Identify which cell holds the provided text, then report its (x, y) central coordinate. 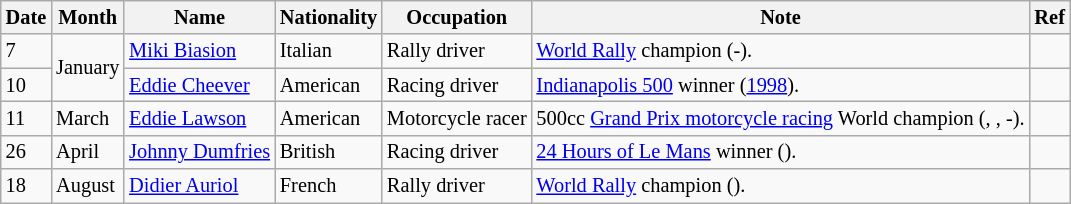
April (88, 152)
Month (88, 17)
March (88, 118)
Ref (1050, 17)
French (328, 186)
Name (200, 17)
Indianapolis 500 winner (1998). (781, 85)
Date (26, 17)
Italian (328, 51)
24 Hours of Le Mans winner (). (781, 152)
Nationality (328, 17)
August (88, 186)
Note (781, 17)
18 (26, 186)
7 (26, 51)
Miki Biasion (200, 51)
Eddie Lawson (200, 118)
Didier Auriol (200, 186)
Occupation (456, 17)
Motorcycle racer (456, 118)
Johnny Dumfries (200, 152)
Eddie Cheever (200, 85)
500cc Grand Prix motorcycle racing World champion (, , -). (781, 118)
26 (26, 152)
10 (26, 85)
11 (26, 118)
January (88, 68)
World Rally champion (-). (781, 51)
World Rally champion (). (781, 186)
British (328, 152)
